For the text-containing cell, return its midpoint in [x, y] coordinate format. 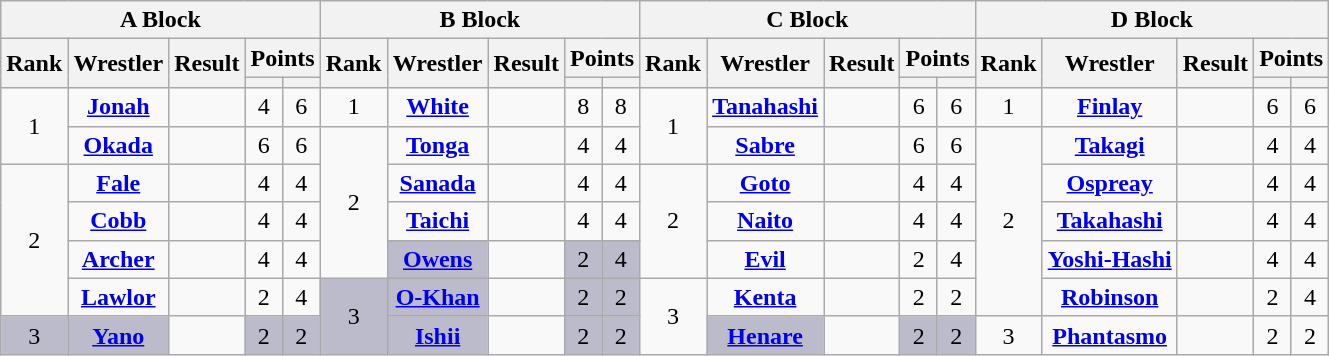
C Block [808, 20]
Owens [438, 259]
Okada [118, 145]
Finlay [1110, 107]
Kenta [766, 297]
O-Khan [438, 297]
Cobb [118, 221]
Sanada [438, 183]
Naito [766, 221]
D Block [1152, 20]
Henare [766, 335]
Evil [766, 259]
White [438, 107]
Lawlor [118, 297]
Ishii [438, 335]
A Block [160, 20]
Sabre [766, 145]
Yoshi-Hashi [1110, 259]
Jonah [118, 107]
Fale [118, 183]
B Block [480, 20]
Phantasmo [1110, 335]
Yano [118, 335]
Archer [118, 259]
Tanahashi [766, 107]
Goto [766, 183]
Ospreay [1110, 183]
Takagi [1110, 145]
Takahashi [1110, 221]
Robinson [1110, 297]
Taichi [438, 221]
Tonga [438, 145]
